Determine the [X, Y] coordinate at the center of the cell enclosing the given text.  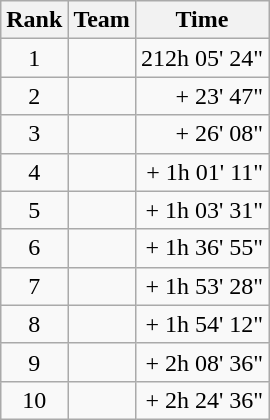
3 [34, 134]
+ 2h 08' 36" [202, 362]
5 [34, 210]
+ 1h 01' 11" [202, 172]
+ 2h 24' 36" [202, 400]
212h 05' 24" [202, 58]
Rank [34, 20]
+ 23' 47" [202, 96]
Team [102, 20]
+ 26' 08" [202, 134]
8 [34, 324]
7 [34, 286]
+ 1h 53' 28" [202, 286]
4 [34, 172]
6 [34, 248]
+ 1h 36' 55" [202, 248]
10 [34, 400]
1 [34, 58]
Time [202, 20]
+ 1h 54' 12" [202, 324]
2 [34, 96]
+ 1h 03' 31" [202, 210]
9 [34, 362]
